Return the [X, Y] coordinate for the center point of the cell that contains the specified text.  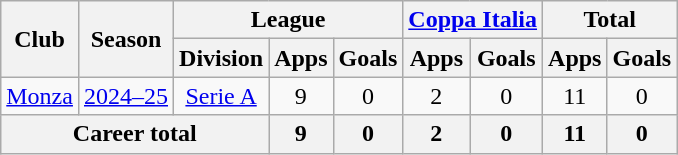
Coppa Italia [473, 20]
League [288, 20]
Division [222, 58]
Monza [40, 96]
Club [40, 39]
Season [126, 39]
Career total [135, 134]
Serie A [222, 96]
2024–25 [126, 96]
Total [610, 20]
